For the text-containing cell, return its midpoint in (X, Y) coordinate format. 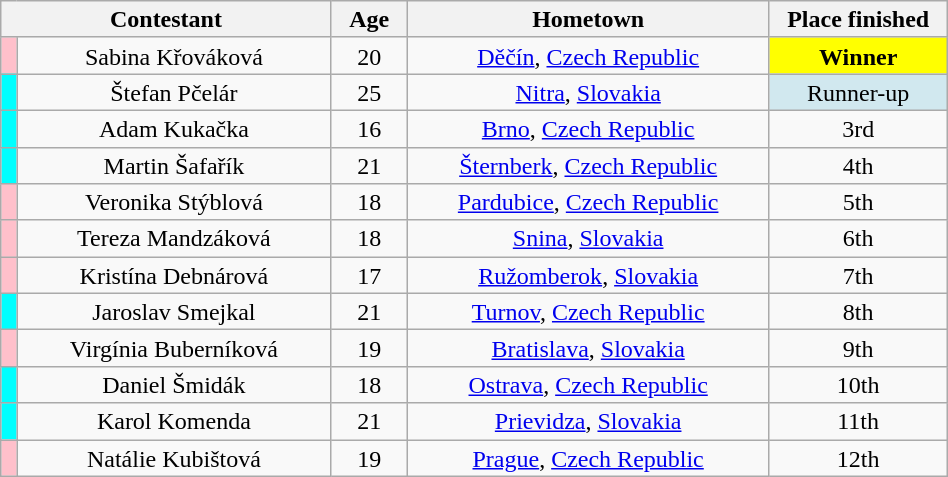
Prievidza, Slovakia (588, 422)
Runner-up (858, 92)
Karol Komenda (174, 422)
Brno, Czech Republic (588, 128)
Pardubice, Czech Republic (588, 202)
9th (858, 348)
10th (858, 384)
17 (369, 276)
3rd (858, 128)
Tereza Mandzáková (174, 238)
Hometown (588, 20)
4th (858, 166)
Winner (858, 56)
Adam Kukačka (174, 128)
12th (858, 458)
16 (369, 128)
Jaroslav Smejkal (174, 312)
Place finished (858, 20)
20 (369, 56)
Kristína Debnárová (174, 276)
Ružomberok, Slovakia (588, 276)
6th (858, 238)
Nitra, Slovakia (588, 92)
Contestant (166, 20)
Virgínia Buberníková (174, 348)
Bratislava, Slovakia (588, 348)
Sabina Křováková (174, 56)
Děčín, Czech Republic (588, 56)
Veronika Stýblová (174, 202)
Daniel Šmidák (174, 384)
Prague, Czech Republic (588, 458)
7th (858, 276)
Šternberk, Czech Republic (588, 166)
25 (369, 92)
Natálie Kubištová (174, 458)
Ostrava, Czech Republic (588, 384)
Snina, Slovakia (588, 238)
Martin Šafařík (174, 166)
11th (858, 422)
Age (369, 20)
Štefan Pčelár (174, 92)
Turnov, Czech Republic (588, 312)
5th (858, 202)
8th (858, 312)
